Scan for the cell matching the given text and deliver its [X, Y] coordinate at center. 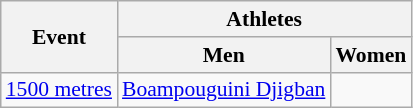
Boampouguini Djigban [224, 90]
Women [370, 55]
Event [59, 36]
Athletes [264, 19]
Men [224, 55]
1500 metres [59, 90]
